Capture the cell that displays the provided text and extract its (x, y) central coordinate. 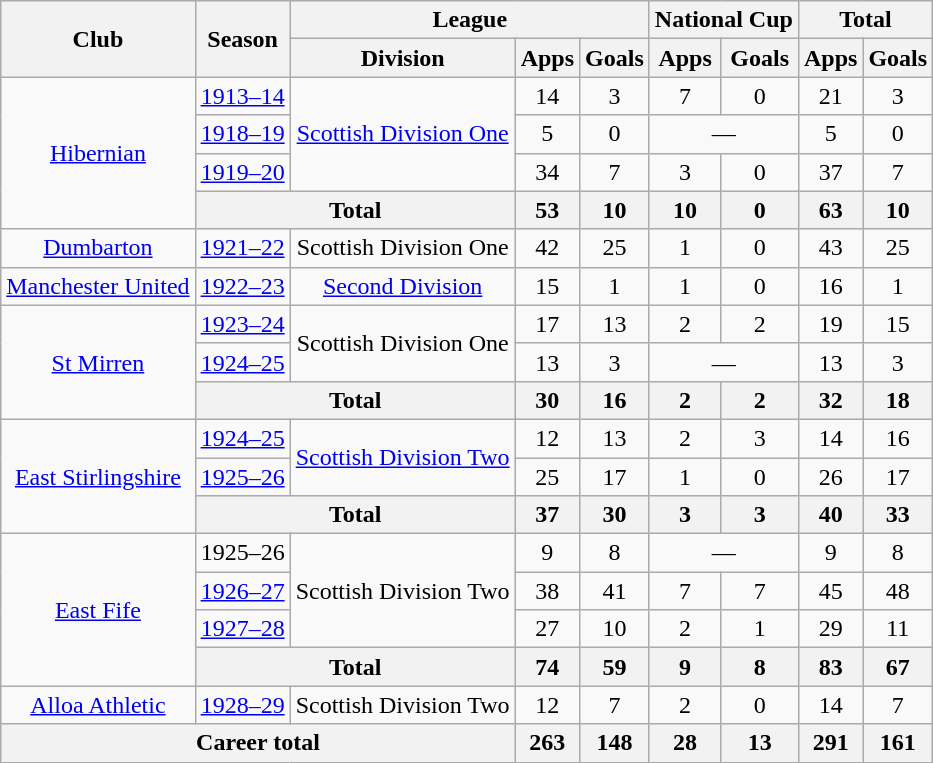
63 (830, 210)
1921–22 (242, 248)
1927–28 (242, 629)
League (470, 20)
74 (547, 667)
53 (547, 210)
48 (898, 591)
Manchester United (98, 286)
32 (830, 400)
148 (615, 743)
42 (547, 248)
33 (898, 515)
Second Division (402, 286)
21 (830, 96)
1913–14 (242, 96)
27 (547, 629)
St Mirren (98, 362)
29 (830, 629)
1918–19 (242, 134)
Hibernian (98, 153)
Club (98, 39)
1922–23 (242, 286)
19 (830, 324)
1926–27 (242, 591)
National Cup (724, 20)
40 (830, 515)
26 (830, 477)
11 (898, 629)
Season (242, 39)
41 (615, 591)
East Stirlingshire (98, 476)
83 (830, 667)
1919–20 (242, 172)
Alloa Athletic (98, 705)
34 (547, 172)
1928–29 (242, 705)
43 (830, 248)
Career total (258, 743)
Division (402, 58)
67 (898, 667)
59 (615, 667)
Dumbarton (98, 248)
45 (830, 591)
161 (898, 743)
38 (547, 591)
18 (898, 400)
263 (547, 743)
East Fife (98, 610)
1923–24 (242, 324)
291 (830, 743)
28 (685, 743)
